Search for the cell housing the specified text and yield its [X, Y] center coordinate. 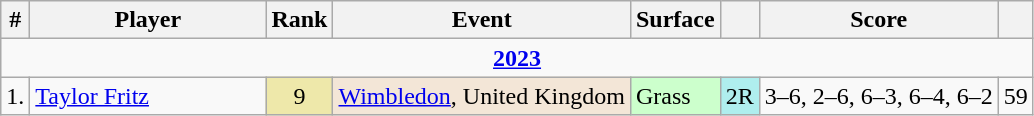
Event [482, 20]
2R [740, 96]
Rank [300, 20]
3–6, 2–6, 6–3, 6–4, 6–2 [878, 96]
Taylor Fritz [148, 96]
Score [878, 20]
9 [300, 96]
Player [148, 20]
59 [1016, 96]
1. [16, 96]
# [16, 20]
Grass [675, 96]
Wimbledon, United Kingdom [482, 96]
Surface [675, 20]
2023 [518, 58]
